Return (x, y) of the center of cell containing provided text 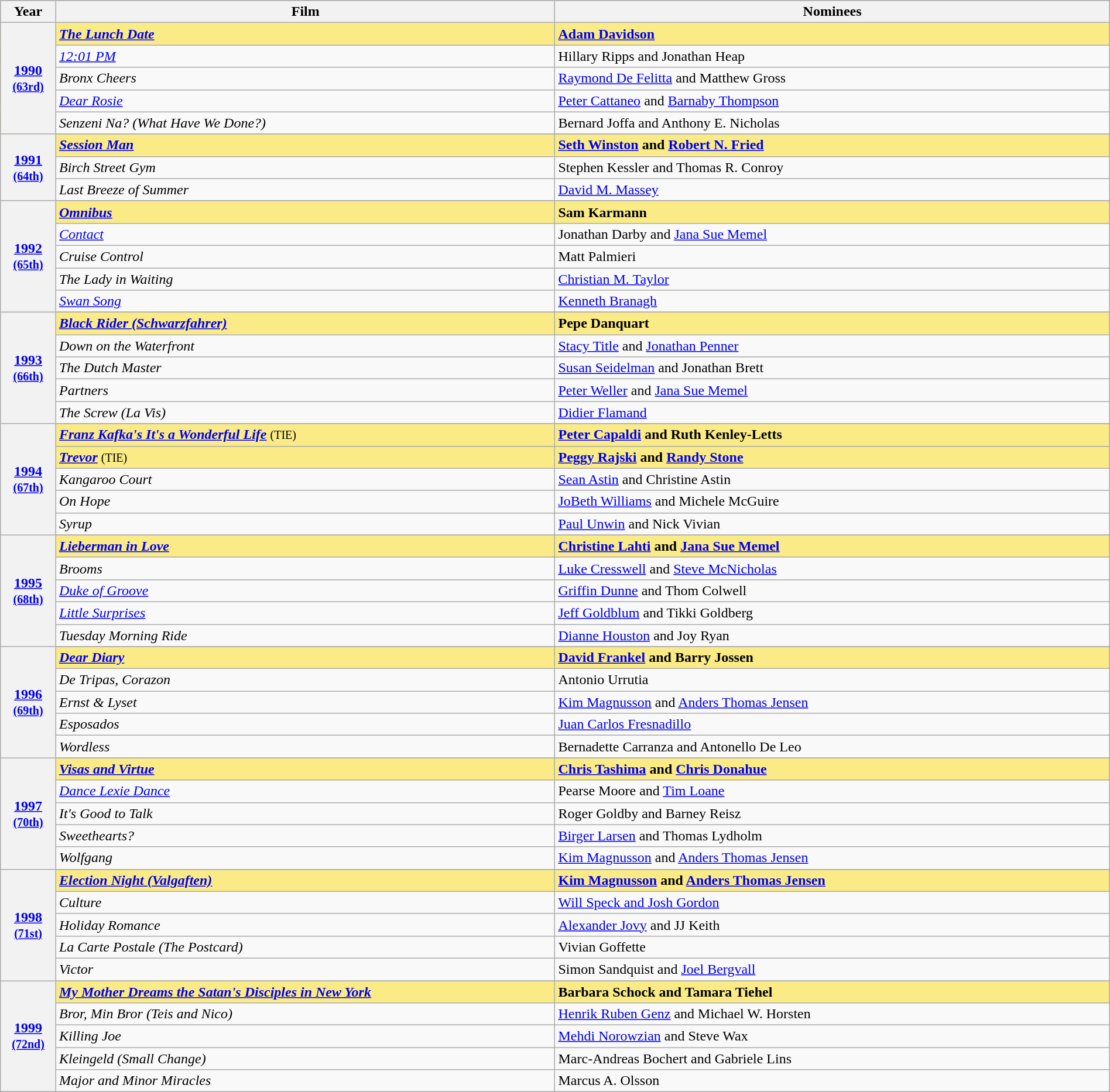
Hillary Ripps and Jonathan Heap (832, 56)
Bernard Joffa and Anthony E. Nicholas (832, 123)
Omnibus (306, 212)
Killing Joe (306, 1036)
Jonathan Darby and Jana Sue Memel (832, 234)
On Hope (306, 502)
Simon Sandquist and Joel Bergvall (832, 969)
Holiday Romance (306, 925)
1998(71st) (28, 925)
Marcus A. Olsson (832, 1081)
JoBeth Williams and Michele McGuire (832, 502)
Stacy Title and Jonathan Penner (832, 346)
Last Breeze of Summer (306, 190)
Stephen Kessler and Thomas R. Conroy (832, 167)
Film (306, 12)
David Frankel and Barry Jossen (832, 658)
Kangaroo Court (306, 479)
Franz Kafka's It's a Wonderful Life (TIE) (306, 435)
Dianne Houston and Joy Ryan (832, 635)
Adam Davidson (832, 34)
Brooms (306, 568)
Duke of Groove (306, 590)
Syrup (306, 524)
Tuesday Morning Ride (306, 635)
1990(63rd) (28, 78)
Victor (306, 969)
1994(67th) (28, 479)
Year (28, 12)
Cruise Control (306, 256)
Seth Winston and Robert N. Fried (832, 145)
1995(68th) (28, 590)
Nominees (832, 12)
Kleingeld (Small Change) (306, 1059)
The Dutch Master (306, 368)
Bernadette Carranza and Antonello De Leo (832, 747)
Senzeni Na? (What Have We Done?) (306, 123)
Bror, Min Bror (Teis and Nico) (306, 1014)
Juan Carlos Fresnadillo (832, 724)
Pepe Danquart (832, 324)
Dear Diary (306, 658)
Peter Weller and Jana Sue Memel (832, 390)
Matt Palmieri (832, 256)
Trevor (TIE) (306, 457)
Sean Astin and Christine Astin (832, 479)
Bronx Cheers (306, 78)
Vivian Goffette (832, 947)
Alexander Jovy and JJ Keith (832, 925)
The Lunch Date (306, 34)
12:01 PM (306, 56)
Visas and Virtue (306, 769)
Wolfgang (306, 858)
Little Surprises (306, 613)
Birger Larsen and Thomas Lydholm (832, 836)
Culture (306, 902)
Sweethearts? (306, 836)
Henrik Ruben Genz and Michael W. Horsten (832, 1014)
It's Good to Talk (306, 813)
Susan Seidelman and Jonathan Brett (832, 368)
Griffin Dunne and Thom Colwell (832, 590)
Peter Capaldi and Ruth Kenley-Letts (832, 435)
Jeff Goldblum and Tikki Goldberg (832, 613)
Esposados (306, 724)
Roger Goldby and Barney Reisz (832, 813)
1997(70th) (28, 813)
Sam Karmann (832, 212)
1993(66th) (28, 368)
1991(64th) (28, 167)
Paul Unwin and Nick Vivian (832, 524)
1999 (72nd) (28, 1036)
De Tripas, Corazon (306, 680)
1992(65th) (28, 256)
Peter Cattaneo and Barnaby Thompson (832, 101)
My Mother Dreams the Satan's Disciples in New York (306, 992)
Black Rider (Schwarzfahrer) (306, 324)
Marc-Andreas Bochert and Gabriele Lins (832, 1059)
Christine Lahti and Jana Sue Memel (832, 546)
Contact (306, 234)
The Screw (La Vis) (306, 413)
Lieberman in Love (306, 546)
Mehdi Norowzian and Steve Wax (832, 1036)
Will Speck and Josh Gordon (832, 902)
1996(69th) (28, 702)
Partners (306, 390)
Christian M. Taylor (832, 279)
Chris Tashima and Chris Donahue (832, 769)
Swan Song (306, 301)
Barbara Schock and Tamara Tiehel (832, 992)
Kenneth Branagh (832, 301)
Antonio Urrutia (832, 680)
Ernst & Lyset (306, 702)
Didier Flamand (832, 413)
Peggy Rajski and Randy Stone (832, 457)
Birch Street Gym (306, 167)
Luke Cresswell and Steve McNicholas (832, 568)
Dear Rosie (306, 101)
Session Man (306, 145)
Raymond De Felitta and Matthew Gross (832, 78)
The Lady in Waiting (306, 279)
David M. Massey (832, 190)
Dance Lexie Dance (306, 791)
La Carte Postale (The Postcard) (306, 947)
Down on the Waterfront (306, 346)
Pearse Moore and Tim Loane (832, 791)
Major and Minor Miracles (306, 1081)
Election Night (Valgaften) (306, 880)
Wordless (306, 747)
